Pinpoint the cell where the given text exists, returning its [x, y] midpoint coordinate. 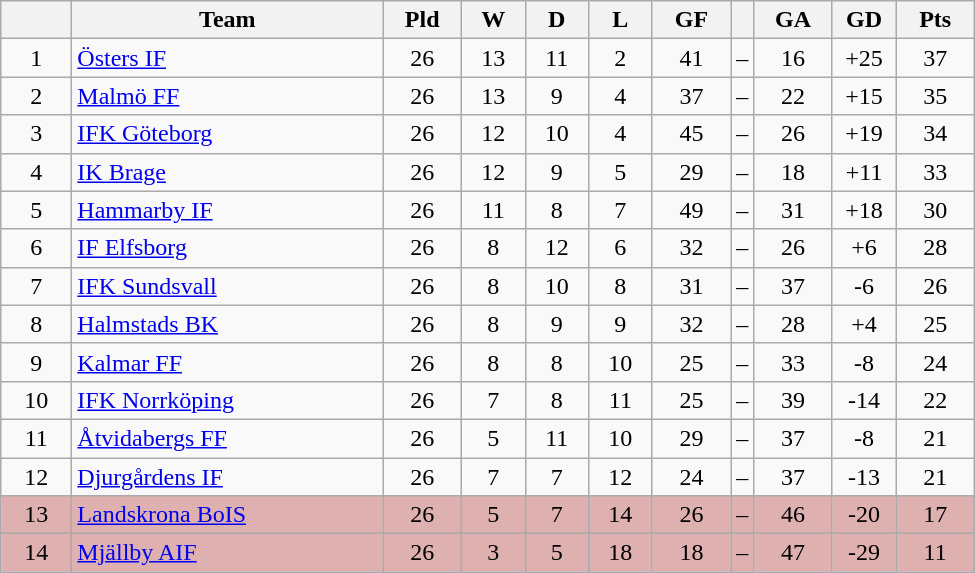
Östers IF [228, 58]
47 [794, 553]
IFK Norrköping [228, 400]
IK Brage [228, 172]
1 [36, 58]
L [621, 20]
Kalmar FF [228, 362]
+6 [864, 248]
45 [692, 134]
Team [228, 20]
Landskrona BoIS [228, 515]
Djurgårdens IF [228, 477]
34 [936, 134]
IFK Göteborg [228, 134]
W [493, 20]
39 [794, 400]
41 [692, 58]
IFK Sundsvall [228, 286]
+11 [864, 172]
+25 [864, 58]
D [557, 20]
+18 [864, 210]
+19 [864, 134]
-13 [864, 477]
Hammarby IF [228, 210]
+4 [864, 324]
GF [692, 20]
35 [936, 96]
GD [864, 20]
Halmstads BK [228, 324]
Pld [422, 20]
17 [936, 515]
IF Elfsborg [228, 248]
Mjällby AIF [228, 553]
GA [794, 20]
Pts [936, 20]
30 [936, 210]
49 [692, 210]
Malmö FF [228, 96]
-20 [864, 515]
46 [794, 515]
+15 [864, 96]
16 [794, 58]
-14 [864, 400]
-29 [864, 553]
Åtvidabergs FF [228, 438]
-6 [864, 286]
